Output the [x, y] coordinate of the center of the cell containing the given text.  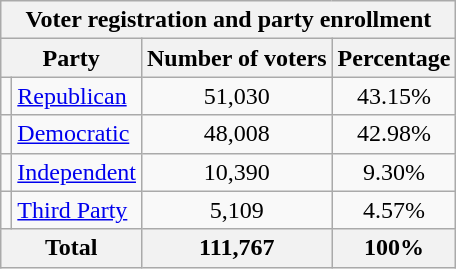
Third Party [77, 210]
48,008 [236, 134]
Democratic [77, 134]
Republican [77, 96]
Voter registration and party enrollment [228, 20]
Percentage [394, 58]
10,390 [236, 172]
5,109 [236, 210]
9.30% [394, 172]
100% [394, 248]
51,030 [236, 96]
4.57% [394, 210]
Independent [77, 172]
43.15% [394, 96]
Total [72, 248]
Party [72, 58]
Number of voters [236, 58]
111,767 [236, 248]
42.98% [394, 134]
